Provide the (x, y) coordinate of the cell's center where the given text is located.  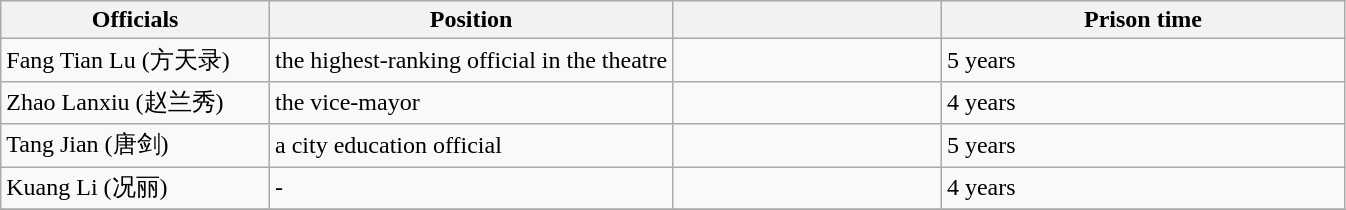
Officials (136, 20)
Kuang Li (况丽) (136, 188)
the highest-ranking official in the theatre (472, 60)
Position (472, 20)
- (472, 188)
the vice-mayor (472, 102)
Zhao Lanxiu (赵兰秀) (136, 102)
Fang Tian Lu (方天录) (136, 60)
a city education official (472, 146)
Tang Jian (唐剑) (136, 146)
Prison time (1142, 20)
